Identify which cell holds the provided text, then report its (x, y) central coordinate. 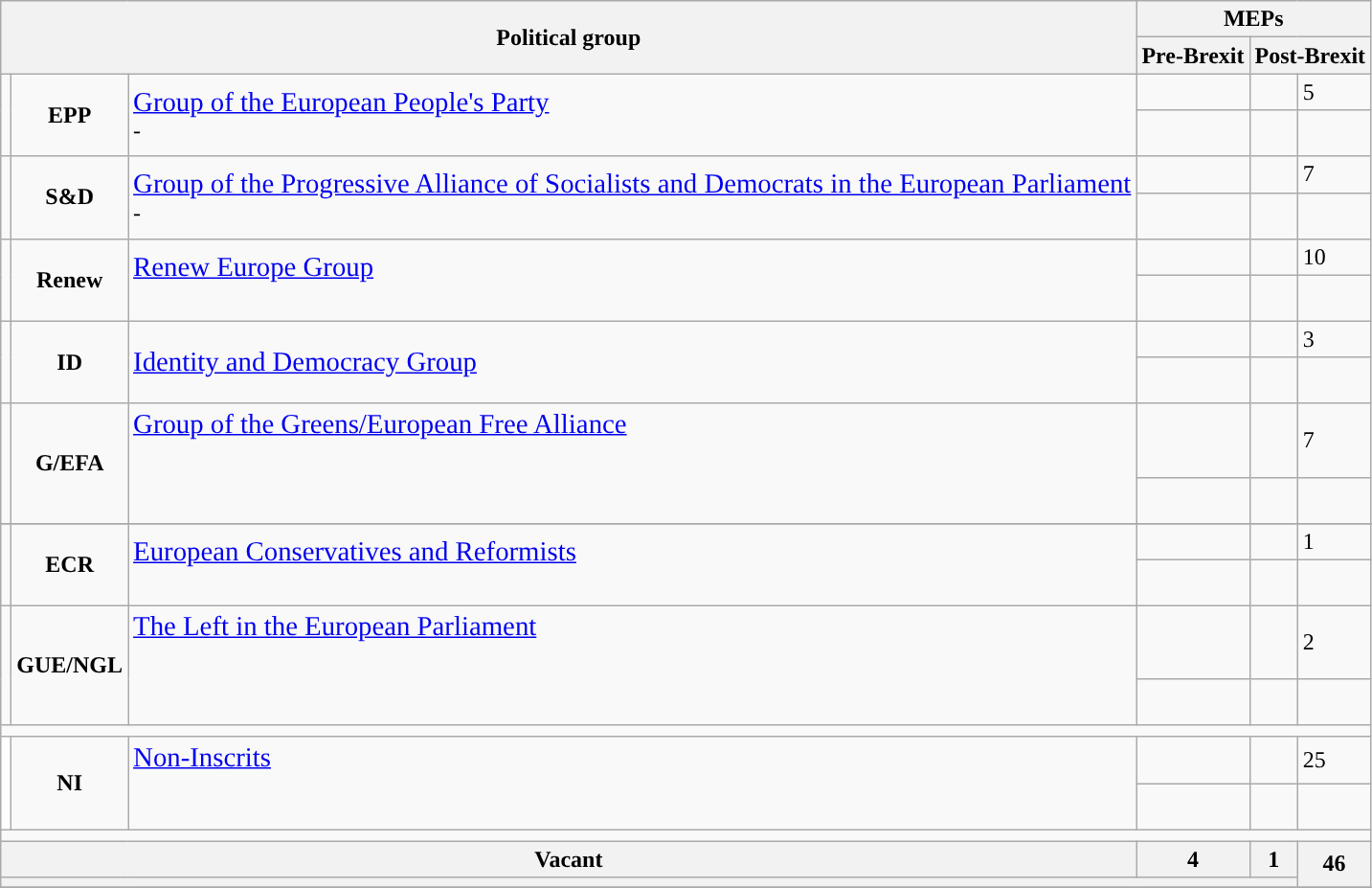
G/EFA (70, 464)
Renew (70, 280)
Identity and Democracy Group (632, 362)
10 (1334, 257)
4 (1193, 859)
EPP (70, 115)
3 (1334, 339)
Pre-Brexit (1193, 56)
S&D (70, 197)
ID (70, 362)
Political group (569, 37)
25 (1334, 760)
European Conservatives and Reformists (632, 564)
The Left in the European Parliament (632, 665)
NI (70, 783)
ECR (70, 564)
46 (1334, 864)
Post-Brexit (1310, 56)
2 (1334, 642)
Vacant (569, 859)
Group of the European People's Party- (632, 115)
Group of the Greens/European Free Alliance (632, 464)
Renew Europe Group (632, 280)
5 (1334, 92)
Non-Inscrits (632, 783)
Group of the Progressive Alliance of Socialists and Democrats in the European Parliament- (632, 197)
MEPs (1254, 19)
GUE/NGL (70, 665)
